Search for the cell housing the specified text and yield its [X, Y] center coordinate. 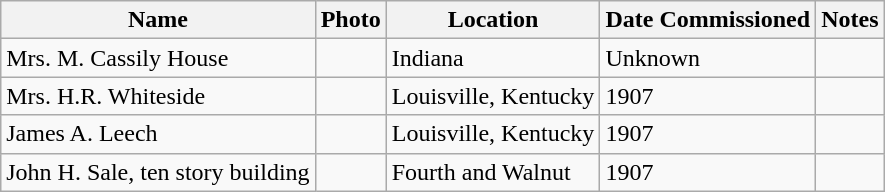
Location [493, 20]
Mrs. H.R. Whiteside [158, 96]
Name [158, 20]
Mrs. M. Cassily House [158, 58]
James A. Leech [158, 134]
Fourth and Walnut [493, 172]
Date Commissioned [708, 20]
Indiana [493, 58]
John H. Sale, ten story building [158, 172]
Photo [350, 20]
Unknown [708, 58]
Notes [850, 20]
